Extract the (x, y) coordinate from the center of the cell holding the provided text.  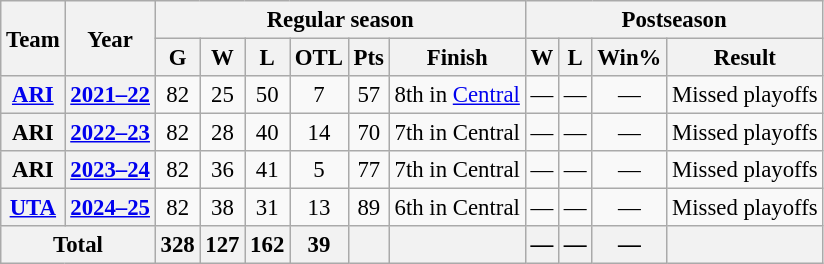
5 (320, 170)
2021–22 (110, 95)
89 (368, 208)
28 (222, 133)
57 (368, 95)
Postseason (674, 20)
38 (222, 208)
OTL (320, 58)
162 (268, 245)
Pts (368, 58)
G (178, 58)
77 (368, 170)
39 (320, 245)
Team (33, 38)
Finish (457, 58)
127 (222, 245)
40 (268, 133)
6th in Central (457, 208)
Year (110, 38)
2024–25 (110, 208)
Regular season (340, 20)
13 (320, 208)
Win% (630, 58)
41 (268, 170)
Result (745, 58)
8th in Central (457, 95)
70 (368, 133)
14 (320, 133)
Total (78, 245)
2022–23 (110, 133)
36 (222, 170)
31 (268, 208)
UTA (33, 208)
2023–24 (110, 170)
328 (178, 245)
7 (320, 95)
25 (222, 95)
50 (268, 95)
